Identify which cell holds the provided text, then report its [x, y] central coordinate. 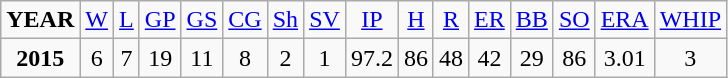
GP [160, 20]
ER [490, 20]
YEAR [40, 20]
SV [325, 20]
11 [202, 58]
Sh [285, 20]
97.2 [372, 58]
W [97, 20]
L [127, 20]
2015 [40, 58]
CG [245, 20]
3.01 [624, 58]
3 [690, 58]
7 [127, 58]
BB [532, 20]
IP [372, 20]
6 [97, 58]
2 [285, 58]
48 [450, 58]
29 [532, 58]
ERA [624, 20]
SO [574, 20]
H [416, 20]
8 [245, 58]
19 [160, 58]
WHIP [690, 20]
42 [490, 58]
GS [202, 20]
1 [325, 58]
R [450, 20]
